Find where the given text appears and provide that cell's center as [x, y] coordinate. 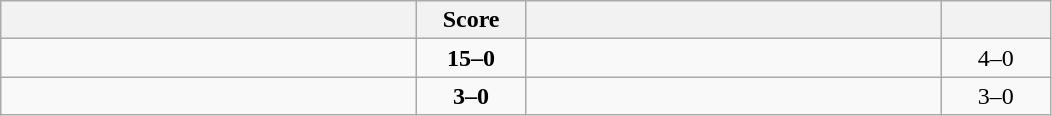
Score [472, 20]
15–0 [472, 58]
4–0 [996, 58]
